Pinpoint the cell where the given text exists, returning its [X, Y] midpoint coordinate. 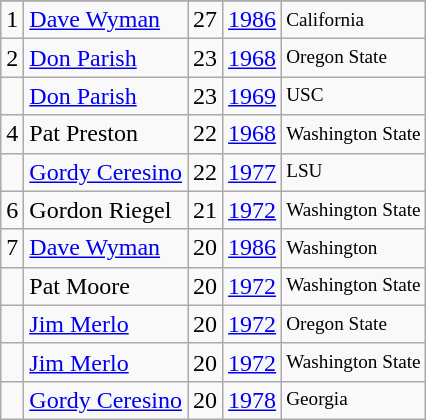
Georgia [354, 400]
LSU [354, 172]
USC [354, 96]
2 [12, 58]
7 [12, 248]
1 [12, 20]
Pat Moore [106, 286]
27 [206, 20]
4 [12, 134]
Washington [354, 248]
21 [206, 210]
Gordon Riegel [106, 210]
6 [12, 210]
Pat Preston [106, 134]
1969 [252, 96]
1978 [252, 400]
California [354, 20]
1977 [252, 172]
